Extract the (x, y) coordinate from the center of the cell holding the provided text.  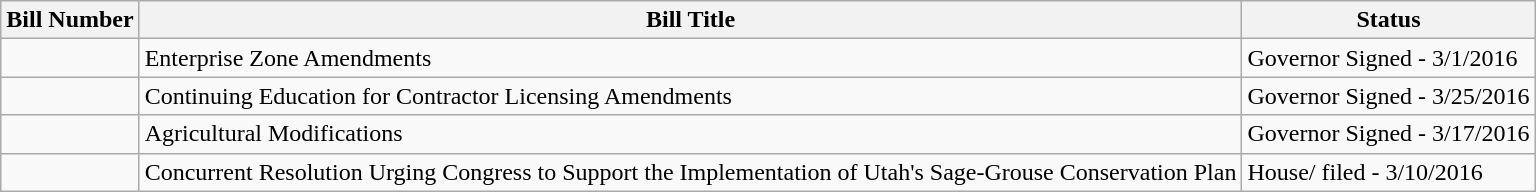
House/ filed - 3/10/2016 (1388, 172)
Concurrent Resolution Urging Congress to Support the Implementation of Utah's Sage-Grouse Conservation Plan (690, 172)
Enterprise Zone Amendments (690, 58)
Status (1388, 20)
Continuing Education for Contractor Licensing Amendments (690, 96)
Governor Signed - 3/17/2016 (1388, 134)
Agricultural Modifications (690, 134)
Bill Title (690, 20)
Governor Signed - 3/25/2016 (1388, 96)
Bill Number (70, 20)
Governor Signed - 3/1/2016 (1388, 58)
